Pinpoint the cell where the given text exists, returning its (x, y) midpoint coordinate. 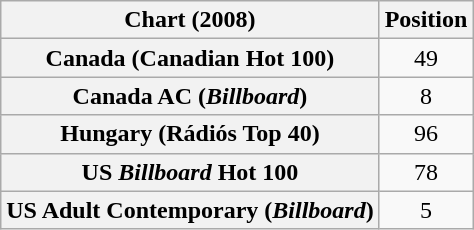
Hungary (Rádiós Top 40) (190, 134)
8 (426, 96)
Position (426, 20)
Chart (2008) (190, 20)
78 (426, 172)
5 (426, 210)
49 (426, 58)
Canada (Canadian Hot 100) (190, 58)
Canada AC (Billboard) (190, 96)
US Billboard Hot 100 (190, 172)
US Adult Contemporary (Billboard) (190, 210)
96 (426, 134)
